Output the (X, Y) coordinate of the center of the cell containing the given text.  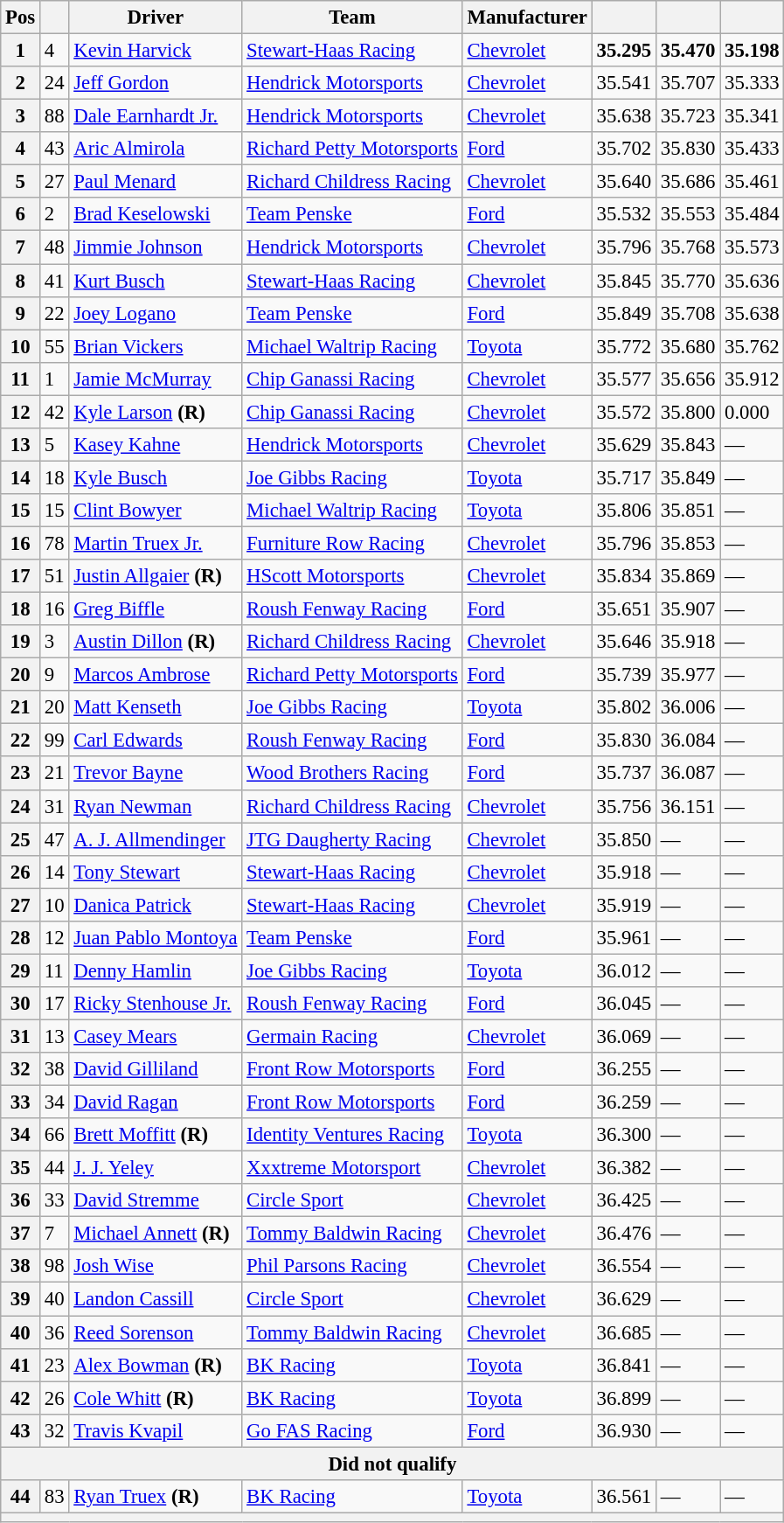
36.561 (624, 1497)
35.686 (687, 182)
Martin Truex Jr. (156, 543)
36.006 (687, 707)
A. J. Allmendinger (156, 839)
36.841 (624, 1365)
36.087 (687, 774)
99 (54, 741)
Juan Pablo Montoya (156, 938)
36.899 (624, 1398)
Go FAS Racing (352, 1430)
Furniture Row Racing (352, 543)
35.433 (752, 149)
Matt Kenseth (156, 707)
Wood Brothers Racing (352, 774)
35.484 (752, 214)
35.573 (752, 247)
Trevor Bayne (156, 774)
35 (21, 1168)
Reed Sorenson (156, 1332)
Kyle Larson (R) (156, 412)
J. J. Yeley (156, 1168)
8 (21, 281)
36.382 (624, 1168)
Austin Dillon (R) (156, 642)
Travis Kvapil (156, 1430)
35.834 (624, 576)
Carl Edwards (156, 741)
35.762 (752, 346)
Germain Racing (352, 1036)
35.198 (752, 51)
35.772 (624, 346)
35.656 (687, 379)
25 (21, 839)
30 (21, 1004)
35.577 (624, 379)
36.930 (624, 1430)
Did not qualify (392, 1464)
Josh Wise (156, 1267)
35.919 (624, 905)
Tony Stewart (156, 872)
Clint Bowyer (156, 511)
Jeff Gordon (156, 83)
98 (54, 1267)
88 (54, 116)
Xxxtreme Motorsport (352, 1168)
35.636 (752, 281)
35.802 (624, 707)
Kyle Busch (156, 477)
35.651 (624, 609)
35.707 (687, 83)
Jamie McMurray (156, 379)
David Stremme (156, 1200)
35.977 (687, 675)
Kurt Busch (156, 281)
35.851 (687, 511)
Brian Vickers (156, 346)
35.461 (752, 182)
35.850 (624, 839)
Phil Parsons Racing (352, 1267)
29 (21, 970)
35.912 (752, 379)
Aric Almirola (156, 149)
35.680 (687, 346)
35.702 (624, 149)
Jimmie Johnson (156, 247)
35.295 (624, 51)
36.084 (687, 741)
35.739 (624, 675)
36.425 (624, 1200)
Kevin Harvick (156, 51)
36.255 (624, 1069)
Justin Allgaier (R) (156, 576)
55 (54, 346)
Identity Ventures Racing (352, 1135)
Denny Hamlin (156, 970)
Team (352, 17)
35.845 (624, 281)
66 (54, 1135)
83 (54, 1497)
35.640 (624, 182)
35.470 (687, 51)
Greg Biffle (156, 609)
35.708 (687, 313)
35.869 (687, 576)
19 (21, 642)
36.045 (624, 1004)
35.629 (624, 445)
36.151 (687, 806)
Kasey Kahne (156, 445)
35.806 (624, 511)
Brett Moffitt (R) (156, 1135)
Danica Patrick (156, 905)
47 (54, 839)
51 (54, 576)
78 (54, 543)
37 (21, 1234)
Marcos Ambrose (156, 675)
35.770 (687, 281)
Ryan Newman (156, 806)
35.553 (687, 214)
35.907 (687, 609)
Alex Bowman (R) (156, 1365)
Pos (21, 17)
35.341 (752, 116)
36.259 (624, 1102)
36.300 (624, 1135)
36.554 (624, 1267)
HScott Motorsports (352, 576)
Brad Keselowski (156, 214)
39 (21, 1299)
Paul Menard (156, 182)
Joey Logano (156, 313)
David Gilliland (156, 1069)
Ricky Stenhouse Jr. (156, 1004)
35.737 (624, 774)
35.572 (624, 412)
6 (21, 214)
35.723 (687, 116)
36.476 (624, 1234)
35.853 (687, 543)
Driver (156, 17)
Ryan Truex (R) (156, 1497)
JTG Daugherty Racing (352, 839)
35.961 (624, 938)
0.000 (752, 412)
28 (21, 938)
35.541 (624, 83)
35.756 (624, 806)
35.768 (687, 247)
36.629 (624, 1299)
Michael Annett (R) (156, 1234)
35.532 (624, 214)
35.843 (687, 445)
Landon Cassill (156, 1299)
Casey Mears (156, 1036)
Manufacturer (527, 17)
Cole Whitt (R) (156, 1398)
35.800 (687, 412)
36.012 (624, 970)
Dale Earnhardt Jr. (156, 116)
36.069 (624, 1036)
35.717 (624, 477)
35.646 (624, 642)
35.333 (752, 83)
David Ragan (156, 1102)
48 (54, 247)
36.685 (624, 1332)
